Return [X, Y] of the center of cell containing provided text 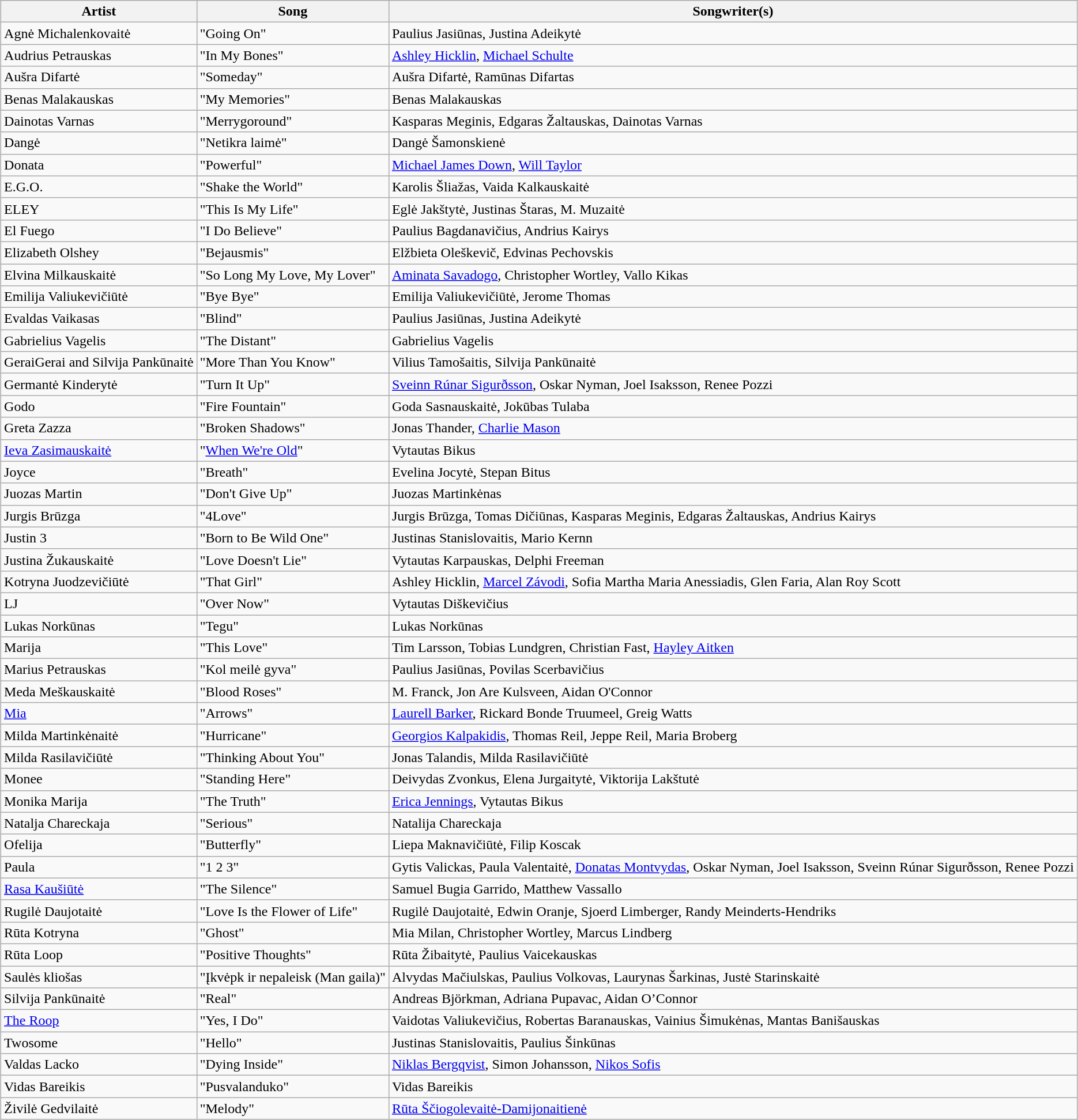
Evelina Jocytė, Stepan Bitus [733, 472]
Juozas Martin [99, 494]
"This Love" [293, 648]
Dainotas Varnas [99, 121]
"Melody" [293, 1108]
"Įkvėpk ir nepaleisk (Man gaila)" [293, 977]
"Tegu" [293, 625]
Samuel Bugia Garrido, Matthew Vassallo [733, 889]
Erica Jennings, Vytautas Bikus [733, 801]
Deivydas Zvonkus, Elena Jurgaitytė, Viktorija Lakštutė [733, 779]
Mia [99, 714]
Alvydas Mačiulskas, Paulius Volkovas, Laurynas Šarkinas, Justė Starinskaitė [733, 977]
Vilius Tamošaitis, Silvija Pankūnaitė [733, 363]
"Turn It Up" [293, 384]
Natalija Chareckaja [733, 823]
"This Is My Life" [293, 209]
Dangė [99, 143]
Ashley Hicklin, Michael Schulte [733, 55]
"Bejausmis" [293, 252]
Dangė Šamonskienė [733, 143]
Vaidotas Valiukevičius, Robertas Baranauskas, Vainius Šimukėnas, Mantas Banišauskas [733, 1021]
Juozas Martinkėnas [733, 494]
"Thinking About You" [293, 757]
Elžbieta Oleškevič, Edvinas Pechovskis [733, 252]
"Born to Be Wild One" [293, 538]
Agnė Michalenkovaitė [99, 33]
"Love Doesn't Lie" [293, 560]
"Blind" [293, 319]
Song [293, 12]
Valdas Lacko [99, 1065]
Marius Petrauskas [99, 670]
Monika Marija [99, 801]
Godo [99, 406]
Evaldas Vaikasas [99, 319]
"Butterfly" [293, 845]
"When We're Old" [293, 450]
"That Girl" [293, 582]
Liepa Maknavičiūtė, Filip Koscak [733, 845]
Mia Milan, Christopher Wortley, Marcus Lindberg [733, 933]
Andreas Björkman, Adriana Pupavac, Aidan O’Connor [733, 999]
"Hurricane" [293, 736]
Silvija Pankūnaitė [99, 999]
Marija [99, 648]
Eglė Jakštytė, Justinas Štaras, M. Muzaitė [733, 209]
"So Long My Love, My Lover" [293, 275]
Rūta Žibaitytė, Paulius Vaicekauskas [733, 955]
Živilė Gedvilaitė [99, 1108]
"Fire Fountain" [293, 406]
Justin 3 [99, 538]
Germantė Kinderytė [99, 384]
"Powerful" [293, 165]
Justina Žukauskaitė [99, 560]
Vytautas Karpauskas, Delphi Freeman [733, 560]
Rasa Kaušiūtė [99, 889]
Rugilė Daujotaitė [99, 911]
Michael James Down, Will Taylor [733, 165]
Paulius Jasiūnas, Povilas Scerbavičius [733, 670]
Laurell Barker, Rickard Bonde Truumeel, Greig Watts [733, 714]
Joyce [99, 472]
"Don't Give Up" [293, 494]
"Hello" [293, 1043]
El Fuego [99, 231]
"Dying Inside" [293, 1065]
"Over Now" [293, 604]
Vytautas Bikus [733, 450]
"More Than You Know" [293, 363]
Rūta Ščiogolevaitė-Damijonaitienė [733, 1108]
"The Distant" [293, 341]
Rugilė Daujotaitė, Edwin Oranje, Sjoerd Limberger, Randy Meinderts-Hendriks [733, 911]
"Merrygoround" [293, 121]
Justinas Stanislovaitis, Paulius Šinkūnas [733, 1043]
Justinas Stanislovaitis, Mario Kernn [733, 538]
Aminata Savadogo, Christopher Wortley, Vallo Kikas [733, 275]
Elizabeth Olshey [99, 252]
Gytis Valickas, Paula Valentaitė, Donatas Montvydas, Oskar Nyman, Joel Isaksson, Sveinn Rúnar Sigurðsson, Renee Pozzi [733, 867]
"Arrows" [293, 714]
Ieva Zasimauskaitė [99, 450]
Tim Larsson, Tobias Lundgren, Christian Fast, Hayley Aitken [733, 648]
"Serious" [293, 823]
Vytautas Diškevičius [733, 604]
"Blood Roses" [293, 692]
"Netikra laimė" [293, 143]
"4Love" [293, 516]
Aušra Difartė, Ramūnas Difartas [733, 77]
"Broken Shadows" [293, 428]
Emilija Valiukevičiūtė, Jerome Thomas [733, 297]
Georgios Kalpakidis, Thomas Reil, Jeppe Reil, Maria Broberg [733, 736]
Jurgis Brūzga, Tomas Dičiūnas, Kasparas Meginis, Edgaras Žaltauskas, Andrius Kairys [733, 516]
"Going On" [293, 33]
Natalja Chareckaja [99, 823]
"My Memories" [293, 99]
Rūta Loop [99, 955]
"1 2 3" [293, 867]
Niklas Bergqvist, Simon Johansson, Nikos Sofis [733, 1065]
Kotryna Juodzevičiūtė [99, 582]
"Real" [293, 999]
Jonas Thander, Charlie Mason [733, 428]
Monee [99, 779]
Milda Martinkėnaitė [99, 736]
Saulės kliošas [99, 977]
"I Do Believe" [293, 231]
GeraiGerai and Silvija Pankūnaitė [99, 363]
"Love Is the Flower of Life" [293, 911]
Ofelija [99, 845]
"Ghost" [293, 933]
Meda Meškauskaitė [99, 692]
"Breath" [293, 472]
Karolis Šliažas, Vaida Kalkauskaitė [733, 187]
M. Franck, Jon Are Kulsveen, Aidan O'Connor [733, 692]
Songwriter(s) [733, 12]
"Shake the World" [293, 187]
Milda Rasilavičiūtė [99, 757]
"The Silence" [293, 889]
Paula [99, 867]
"In My Bones" [293, 55]
Paulius Bagdanavičius, Andrius Kairys [733, 231]
Greta Zazza [99, 428]
"Positive Thoughts" [293, 955]
"Standing Here" [293, 779]
Artist [99, 12]
Emilija Valiukevičiūtė [99, 297]
"Pusvalanduko" [293, 1087]
Kasparas Meginis, Edgaras Žaltauskas, Dainotas Varnas [733, 121]
ELEY [99, 209]
E.G.O. [99, 187]
"Yes, I Do" [293, 1021]
Jonas Talandis, Milda Rasilavičiūtė [733, 757]
Twosome [99, 1043]
Goda Sasnauskaitė, Jokūbas Tulaba [733, 406]
Aušra Difartė [99, 77]
"Kol meilė gyva" [293, 670]
Rūta Kotryna [99, 933]
Donata [99, 165]
Jurgis Brūzga [99, 516]
Sveinn Rúnar Sigurðsson, Oskar Nyman, Joel Isaksson, Renee Pozzi [733, 384]
Audrius Petrauskas [99, 55]
LJ [99, 604]
Ashley Hicklin, Marcel Závodi, Sofia Martha Maria Anessiadis, Glen Faria, Alan Roy Scott [733, 582]
"Someday" [293, 77]
Elvina Milkauskaitė [99, 275]
"The Truth" [293, 801]
"Bye Bye" [293, 297]
The Roop [99, 1021]
